From the cell containing the given text, extract its center point as [X, Y] coordinate. 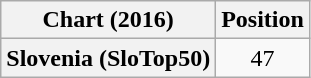
Slovenia (SloTop50) [108, 58]
Position [263, 20]
Chart (2016) [108, 20]
47 [263, 58]
